Extract the [X, Y] coordinate from the center of the cell holding the provided text.  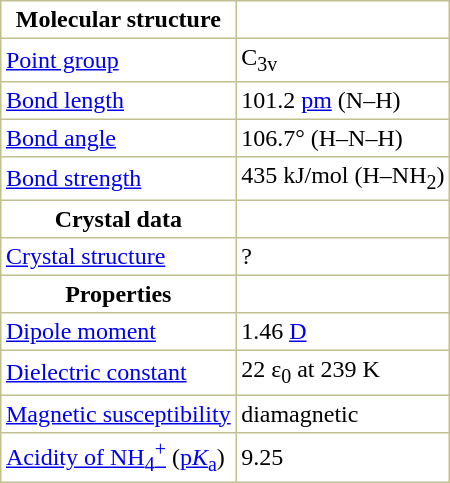
Crystal structure [118, 257]
Bond strength [118, 179]
diamagnetic [343, 414]
101.2 pm (N–H) [343, 101]
? [343, 257]
Dipole moment [118, 332]
Bond angle [118, 139]
1.46 D [343, 332]
Acidity of NH4+ (pKa) [118, 457]
Magnetic susceptibility [118, 414]
Crystal data [118, 220]
22 ε0 at 239 K [343, 373]
Properties [118, 295]
106.7° (H–N–H) [343, 139]
Point group [118, 60]
C3v [343, 60]
Bond length [118, 101]
9.25 [343, 457]
Dielectric constant [118, 373]
435 kJ/mol (H–NH2) [343, 179]
Molecular structure [118, 20]
